Pinpoint the cell where the given text exists, returning its [x, y] midpoint coordinate. 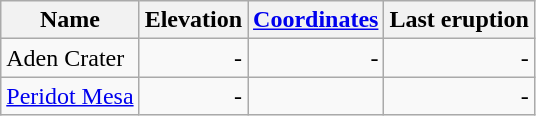
Aden Crater [70, 58]
Coordinates [316, 20]
Elevation [193, 20]
Peridot Mesa [70, 96]
Name [70, 20]
Last eruption [459, 20]
